Provide the [x, y] coordinate of the cell's center where the given text is located.  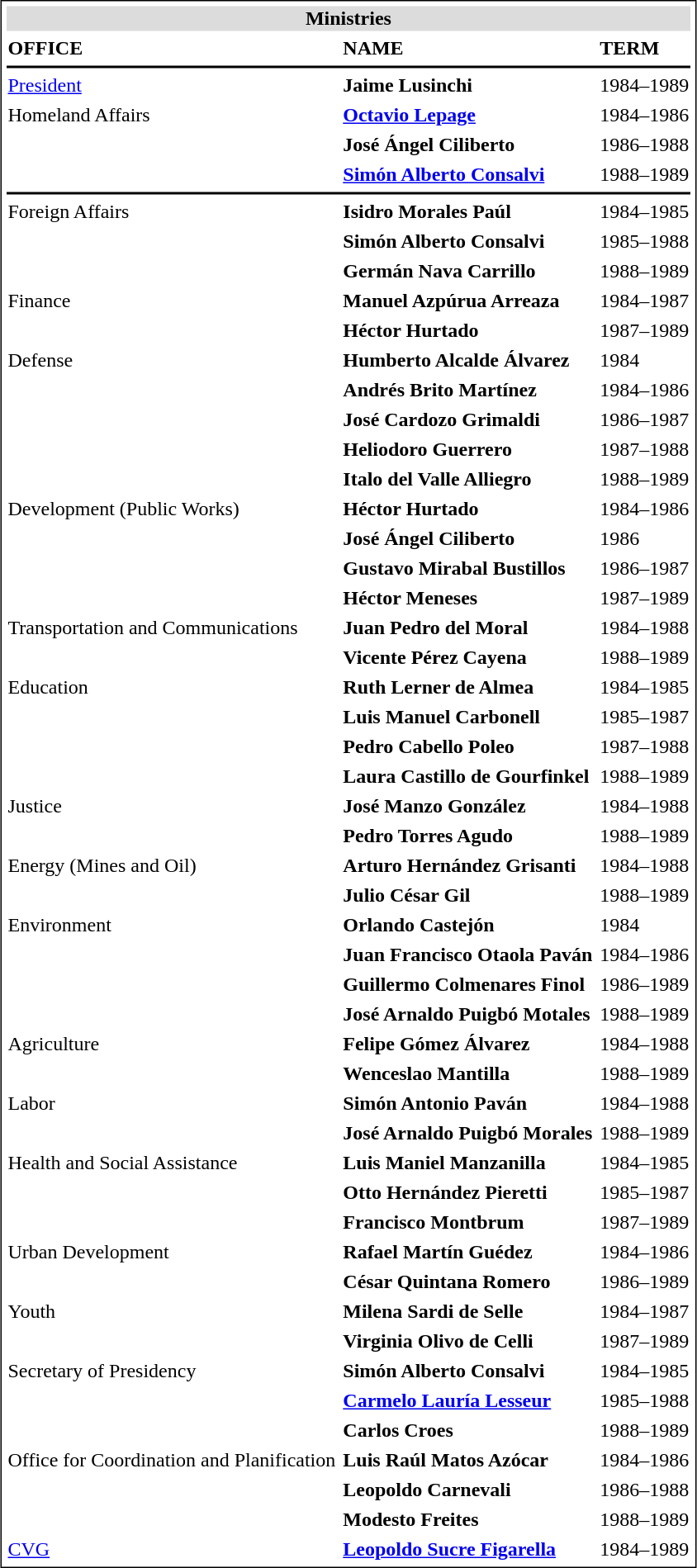
Orlando Castejón [467, 926]
President [172, 85]
Labor [172, 1104]
Arturo Hernández Grisanti [467, 866]
Italo del Valle Alliegro [467, 480]
1986 [644, 539]
Luis Raúl Matos Azócar [467, 1461]
José Manzo González [467, 807]
Humberto Alcalde Álvarez [467, 361]
Julio César Gil [467, 896]
Agriculture [172, 1045]
OFFICE [172, 49]
CVG [172, 1550]
Homeland Affairs [172, 115]
Gustavo Mirabal Bustillos [467, 569]
Justice [172, 807]
Energy (Mines and Oil) [172, 866]
Virginia Olivo de Celli [467, 1342]
Wenceslao Mantilla [467, 1074]
Octavio Lepage [467, 115]
Finance [172, 301]
José Arnaldo Puigbó Motales [467, 1015]
Juan Pedro del Moral [467, 628]
Carlos Croes [467, 1431]
Francisco Montbrum [467, 1223]
Foreign Affairs [172, 212]
Modesto Freites [467, 1520]
Environment [172, 926]
Vicente Pérez Cayena [467, 658]
TERM [644, 49]
Development (Public Works) [172, 509]
Jaime Lusinchi [467, 85]
Guillermo Colmenares Finol [467, 985]
Transportation and Communications [172, 628]
Isidro Morales Paúl [467, 212]
José Arnaldo Puigbó Morales [467, 1134]
Health and Social Assistance [172, 1163]
Rafael Martín Guédez [467, 1253]
Germán Nava Carrillo [467, 272]
José Cardozo Grimaldi [467, 420]
Secretary of Presidency [172, 1371]
Héctor Meneses [467, 599]
Luis Manuel Carbonell [467, 718]
Juan Francisco Otaola Paván [467, 955]
Education [172, 688]
Defense [172, 361]
Carmelo Lauría Lesseur [467, 1401]
Pedro Torres Agudo [467, 836]
Urban Development [172, 1253]
Laura Castillo de Gourfinkel [467, 777]
Milena Sardi de Selle [467, 1312]
César Quintana Romero [467, 1282]
Manuel Azpúrua Arreaza [467, 301]
Simón Antonio Paván [467, 1104]
Ministries [348, 19]
Leopoldo Sucre Figarella [467, 1550]
Youth [172, 1312]
Andrés Brito Martínez [467, 391]
Pedro Cabello Poleo [467, 747]
NAME [467, 49]
Felipe Gómez Álvarez [467, 1045]
Leopoldo Carnevali [467, 1490]
Ruth Lerner de Almea [467, 688]
Luis Maniel Manzanilla [467, 1163]
Office for Coordination and Planification [172, 1461]
Heliodoro Guerrero [467, 450]
Otto Hernández Pieretti [467, 1193]
